For the text-containing cell, return its midpoint in (X, Y) coordinate format. 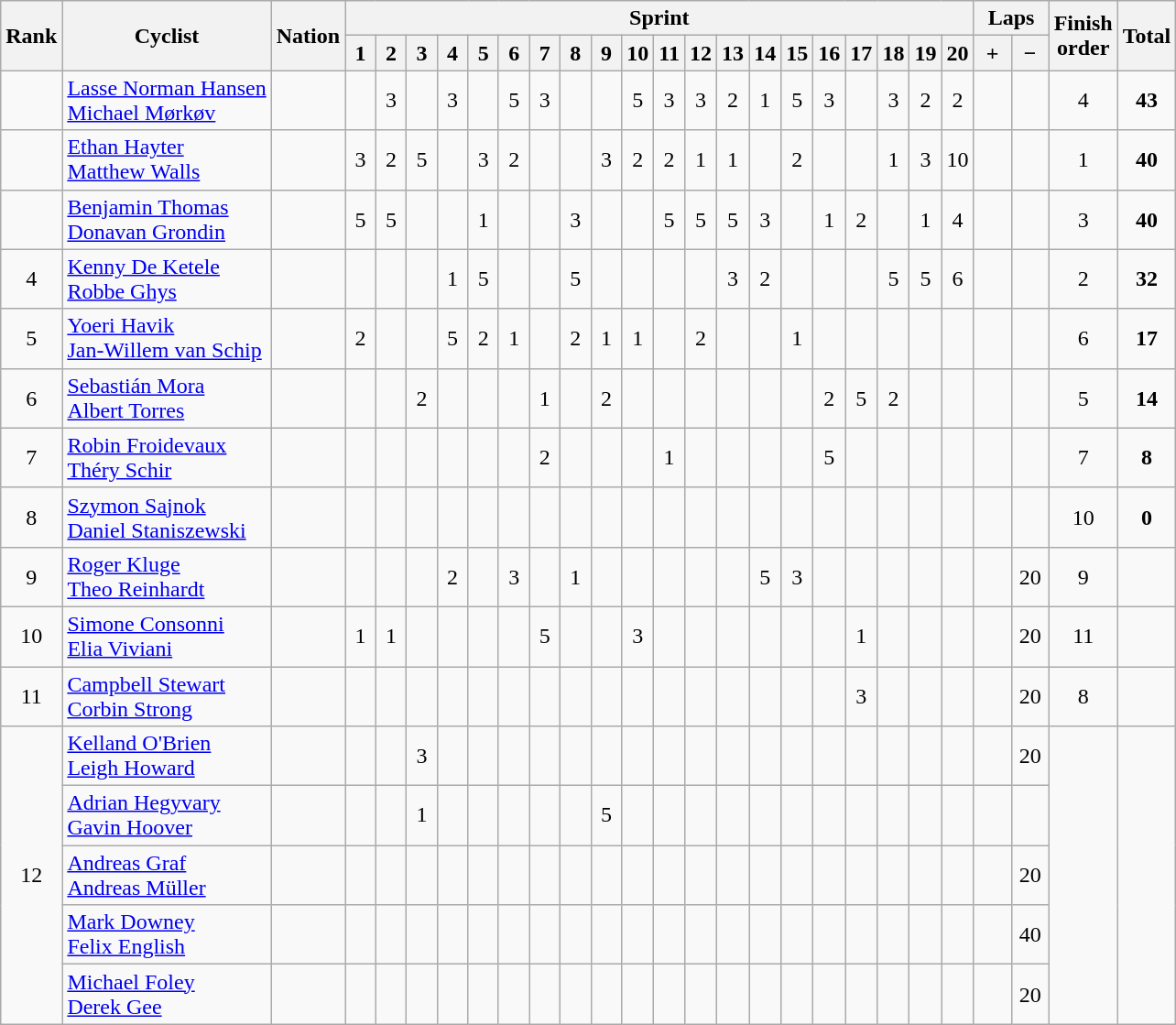
Benjamin ThomasDonavan Grondin (167, 220)
Mark DowneyFelix English (167, 934)
Nation (308, 36)
Finishorder (1083, 36)
13 (733, 53)
Rank (31, 36)
Total (1147, 36)
Sebastián MoraAlbert Torres (167, 398)
Michael FoleyDerek Gee (167, 995)
16 (830, 53)
43 (1147, 101)
15 (797, 53)
Kenny De KeteleRobbe Ghys (167, 278)
Campbell StewartCorbin Strong (167, 696)
18 (894, 53)
Cyclist (167, 36)
19 (925, 53)
Adrian HegyvaryGavin Hoover (167, 815)
0 (1147, 517)
− (1029, 53)
Yoeri HavikJan-Willem van Schip (167, 339)
Laps (1011, 18)
Szymon SajnokDaniel Staniszewski (167, 517)
Roger KlugeTheo Reinhardt (167, 577)
Lasse Norman HansenMichael Mørkøv (167, 101)
32 (1147, 278)
Simone ConsonniElia Viviani (167, 636)
Robin FroidevauxThéry Schir (167, 458)
Andreas GrafAndreas Müller (167, 876)
+ (993, 53)
Ethan HayterMatthew Walls (167, 159)
Sprint (659, 18)
Kelland O'BrienLeigh Howard (167, 757)
